Locate the cell with the specified text and output its [x, y] center coordinate. 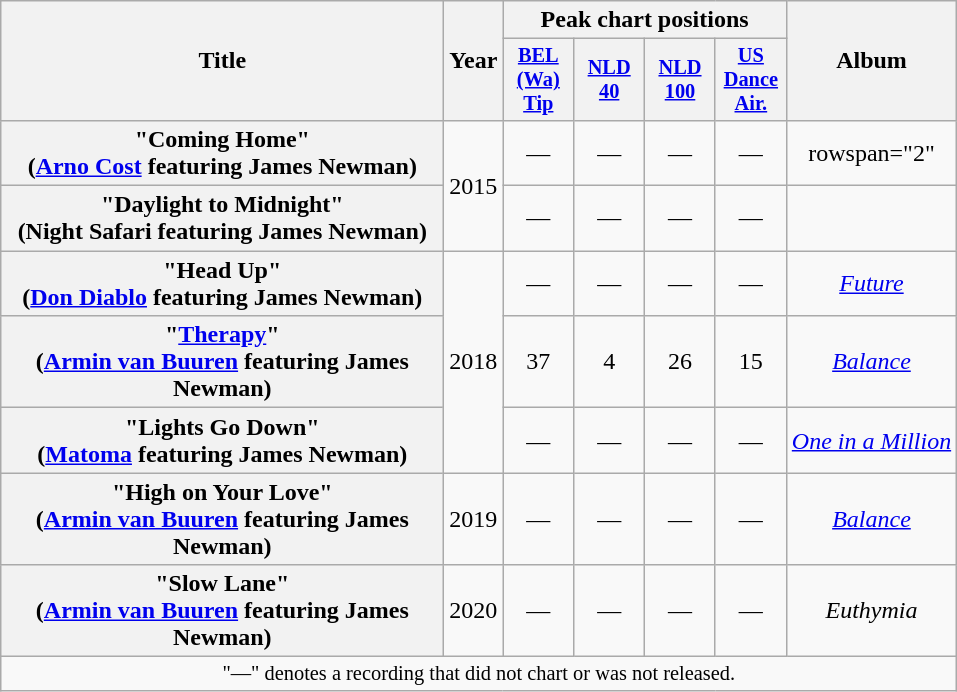
2015 [474, 185]
2018 [474, 362]
Year [474, 61]
rowspan="2" [871, 152]
BEL(Wa)Tip [538, 80]
Future [871, 284]
2019 [474, 519]
Title [222, 61]
NLD100 [680, 80]
"High on Your Love"(Armin van Buuren featuring James Newman) [222, 519]
2020 [474, 611]
"Daylight to Midnight"(Night Safari featuring James Newman) [222, 218]
37 [538, 362]
"Lights Go Down"(Matoma featuring James Newman) [222, 440]
One in a Million [871, 440]
"Slow Lane"(Armin van Buuren featuring James Newman) [222, 611]
26 [680, 362]
Album [871, 61]
Euthymia [871, 611]
"Head Up"(Don Diablo featuring James Newman) [222, 284]
15 [750, 362]
"Therapy"(Armin van Buuren featuring James Newman) [222, 362]
USDanceAir. [750, 80]
NLD40 [610, 80]
4 [610, 362]
"—" denotes a recording that did not chart or was not released. [479, 674]
"Coming Home"(Arno Cost featuring James Newman) [222, 152]
Peak chart positions [644, 20]
